Search for the cell housing the specified text and yield its (x, y) center coordinate. 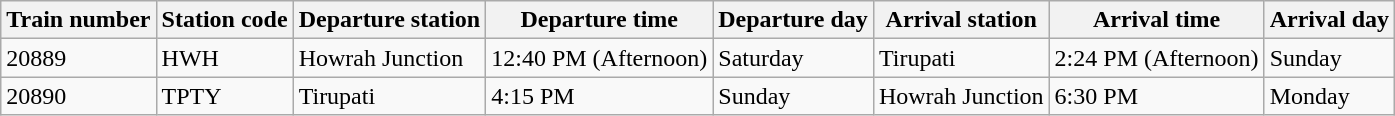
Station code (224, 20)
20890 (78, 96)
TPTY (224, 96)
Departure day (794, 20)
4:15 PM (600, 96)
Arrival time (1156, 20)
Departure time (600, 20)
Departure station (390, 20)
Saturday (794, 58)
2:24 PM (Afternoon) (1156, 58)
Arrival station (961, 20)
20889 (78, 58)
Monday (1329, 96)
12:40 PM (Afternoon) (600, 58)
6:30 PM (1156, 96)
Train number (78, 20)
Arrival day (1329, 20)
HWH (224, 58)
